Return the [x, y] coordinate for the center point of the cell that contains the specified text.  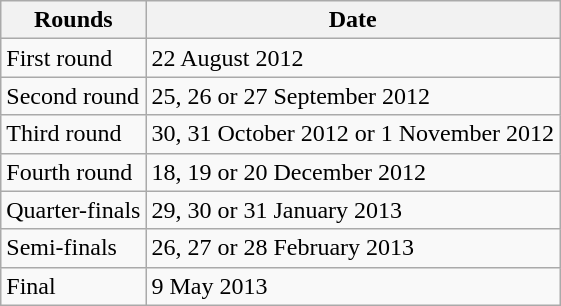
18, 19 or 20 December 2012 [353, 172]
25, 26 or 27 September 2012 [353, 96]
Semi-finals [74, 248]
First round [74, 58]
Fourth round [74, 172]
Rounds [74, 20]
Third round [74, 134]
Final [74, 286]
22 August 2012 [353, 58]
30, 31 October 2012 or 1 November 2012 [353, 134]
29, 30 or 31 January 2013 [353, 210]
Date [353, 20]
9 May 2013 [353, 286]
Second round [74, 96]
26, 27 or 28 February 2013 [353, 248]
Quarter-finals [74, 210]
